Capture the cell that displays the provided text and extract its [x, y] central coordinate. 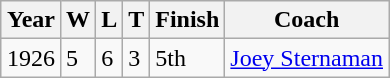
L [110, 20]
W [78, 20]
6 [110, 58]
3 [136, 58]
1926 [30, 58]
5 [78, 58]
Coach [307, 20]
Year [30, 20]
Finish [188, 20]
5th [188, 58]
Joey Sternaman [307, 58]
T [136, 20]
